Pinpoint the cell where the given text exists, returning its (x, y) midpoint coordinate. 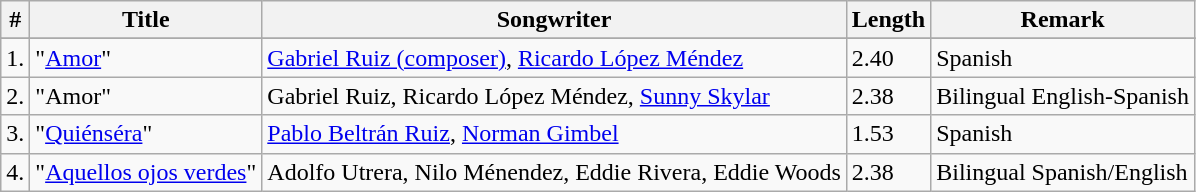
Adolfo Utrera, Nilo Ménendez, Eddie Rivera, Eddie Woods (554, 172)
Gabriel Ruiz (composer), Ricardo López Méndez (554, 58)
Bilingual English-Spanish (1063, 96)
Pablo Beltrán Ruiz, Norman Gimbel (554, 134)
1.53 (888, 134)
Gabriel Ruiz, Ricardo López Méndez, Sunny Skylar (554, 96)
Remark (1063, 20)
4. (16, 172)
Bilingual Spanish/English (1063, 172)
Title (146, 20)
# (16, 20)
Length (888, 20)
"Aquellos ojos verdes" (146, 172)
2. (16, 96)
1. (16, 58)
"Quiénséra" (146, 134)
3. (16, 134)
Songwriter (554, 20)
2.40 (888, 58)
